Identify which cell holds the provided text, then report its (X, Y) central coordinate. 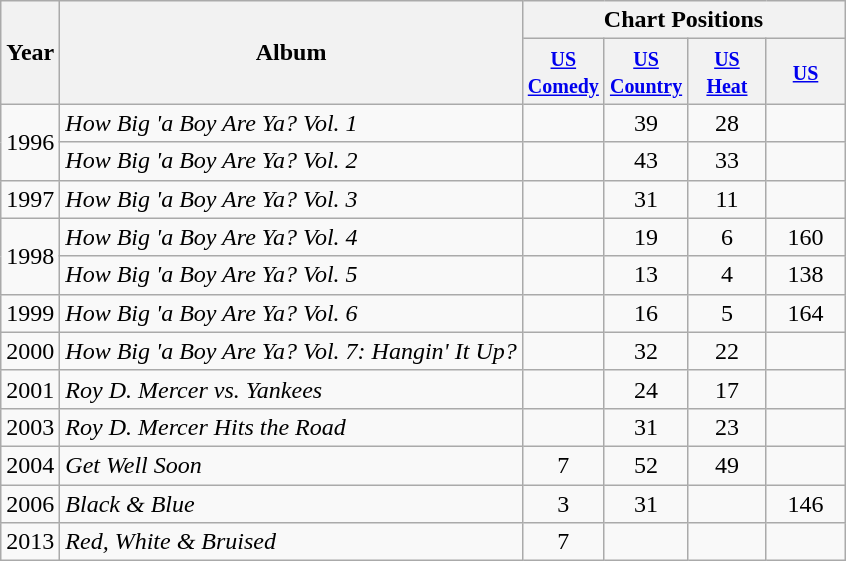
138 (806, 275)
Year (30, 52)
24 (646, 389)
22 (728, 351)
2013 (30, 542)
23 (728, 427)
How Big 'a Boy Are Ya? Vol. 6 (291, 313)
1997 (30, 199)
US Heat (728, 72)
49 (728, 465)
2003 (30, 427)
Get Well Soon (291, 465)
How Big 'a Boy Are Ya? Vol. 7: Hangin' It Up? (291, 351)
33 (728, 161)
Roy D. Mercer vs. Yankees (291, 389)
How Big 'a Boy Are Ya? Vol. 1 (291, 123)
How Big 'a Boy Are Ya? Vol. 3 (291, 199)
32 (646, 351)
2004 (30, 465)
US Comedy (563, 72)
US Country (646, 72)
1999 (30, 313)
Red, White & Bruised (291, 542)
2001 (30, 389)
Black & Blue (291, 503)
28 (728, 123)
16 (646, 313)
5 (728, 313)
164 (806, 313)
US (806, 72)
13 (646, 275)
2000 (30, 351)
19 (646, 237)
146 (806, 503)
3 (563, 503)
6 (728, 237)
1996 (30, 142)
Album (291, 52)
39 (646, 123)
4 (728, 275)
2006 (30, 503)
How Big 'a Boy Are Ya? Vol. 5 (291, 275)
160 (806, 237)
52 (646, 465)
1998 (30, 256)
How Big 'a Boy Are Ya? Vol. 4 (291, 237)
17 (728, 389)
Roy D. Mercer Hits the Road (291, 427)
How Big 'a Boy Are Ya? Vol. 2 (291, 161)
Chart Positions (684, 20)
11 (728, 199)
43 (646, 161)
